Determine the [x, y] coordinate at the center of the cell enclosing the given text.  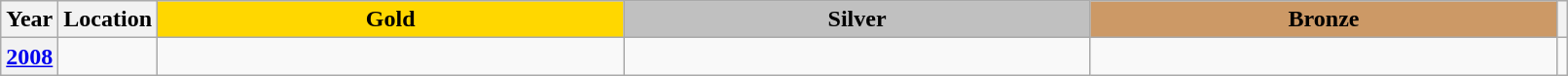
Year [29, 19]
2008 [29, 57]
Bronze [1324, 19]
Gold [391, 19]
Silver [857, 19]
Location [108, 19]
